Scan for the cell matching the given text and deliver its [x, y] coordinate at center. 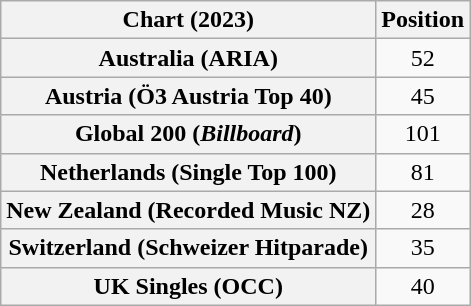
101 [423, 134]
Position [423, 20]
UK Singles (OCC) [188, 286]
35 [423, 248]
81 [423, 172]
Chart (2023) [188, 20]
Austria (Ö3 Austria Top 40) [188, 96]
52 [423, 58]
Global 200 (Billboard) [188, 134]
28 [423, 210]
45 [423, 96]
Netherlands (Single Top 100) [188, 172]
New Zealand (Recorded Music NZ) [188, 210]
Switzerland (Schweizer Hitparade) [188, 248]
40 [423, 286]
Australia (ARIA) [188, 58]
